Determine the [x, y] coordinate at the center of the cell enclosing the given text.  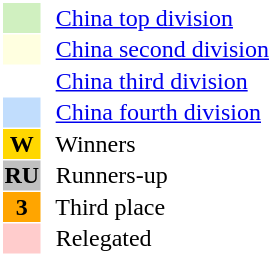
China top division [156, 18]
3 [22, 207]
Runners-up [156, 175]
Third place [156, 207]
China fourth division [156, 113]
RU [22, 175]
Winners [156, 144]
China third division [156, 81]
China second division [156, 49]
W [22, 144]
Relegated [156, 239]
